Capture the cell that displays the provided text and extract its [X, Y] central coordinate. 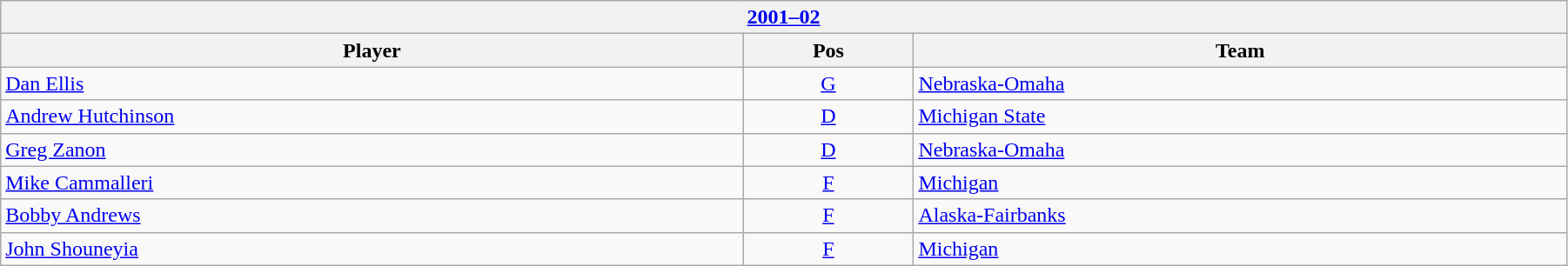
2001–02 [784, 17]
Pos [828, 50]
Bobby Andrews [372, 216]
John Shouneyia [372, 249]
G [828, 83]
Andrew Hutchinson [372, 116]
Team [1241, 50]
Alaska-Fairbanks [1241, 216]
Michigan State [1241, 116]
Mike Cammalleri [372, 183]
Player [372, 50]
Dan Ellis [372, 83]
Greg Zanon [372, 150]
